Identify which cell holds the provided text, then report its (x, y) central coordinate. 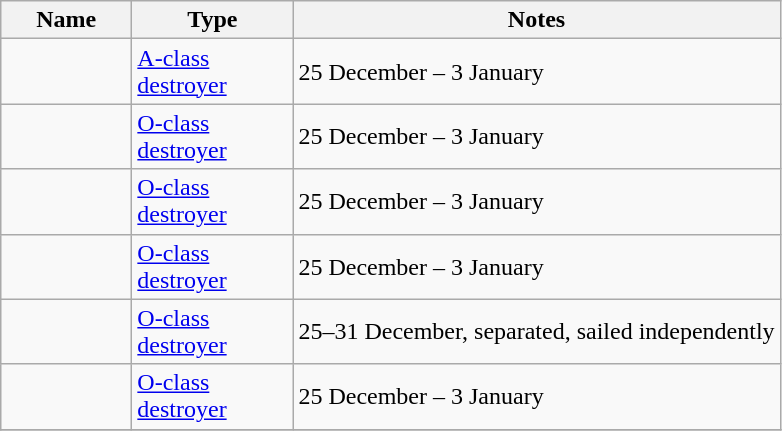
Name (66, 20)
Notes (536, 20)
A-class destroyer (212, 72)
Type (212, 20)
25–31 December, separated, sailed independently (536, 332)
